Identify which cell holds the provided text, then report its (X, Y) central coordinate. 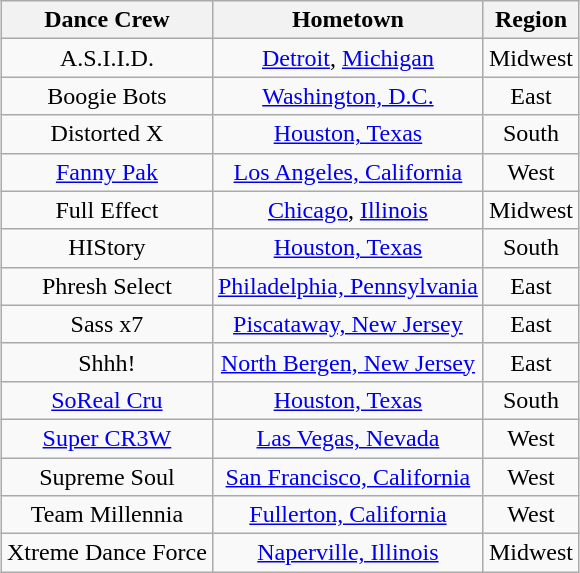
Washington, D.C. (348, 96)
Sass x7 (106, 324)
Detroit, Michigan (348, 58)
Los Angeles, California (348, 172)
San Francisco, California (348, 477)
HIStory (106, 248)
Supreme Soul (106, 477)
SoReal Cru (106, 400)
Team Millennia (106, 515)
Dance Crew (106, 20)
Piscataway, New Jersey (348, 324)
Philadelphia, Pennsylvania (348, 286)
Hometown (348, 20)
Las Vegas, Nevada (348, 438)
Naperville, Illinois (348, 553)
Full Effect (106, 210)
Boogie Bots (106, 96)
Xtreme Dance Force (106, 553)
Distorted X (106, 134)
North Bergen, New Jersey (348, 362)
Fanny Pak (106, 172)
Super CR3W (106, 438)
Phresh Select (106, 286)
Fullerton, California (348, 515)
Chicago, Illinois (348, 210)
Shhh! (106, 362)
A.S.I.I.D. (106, 58)
Region (530, 20)
